Detect which cell encompasses the target text, then output its (x, y) center coordinate. 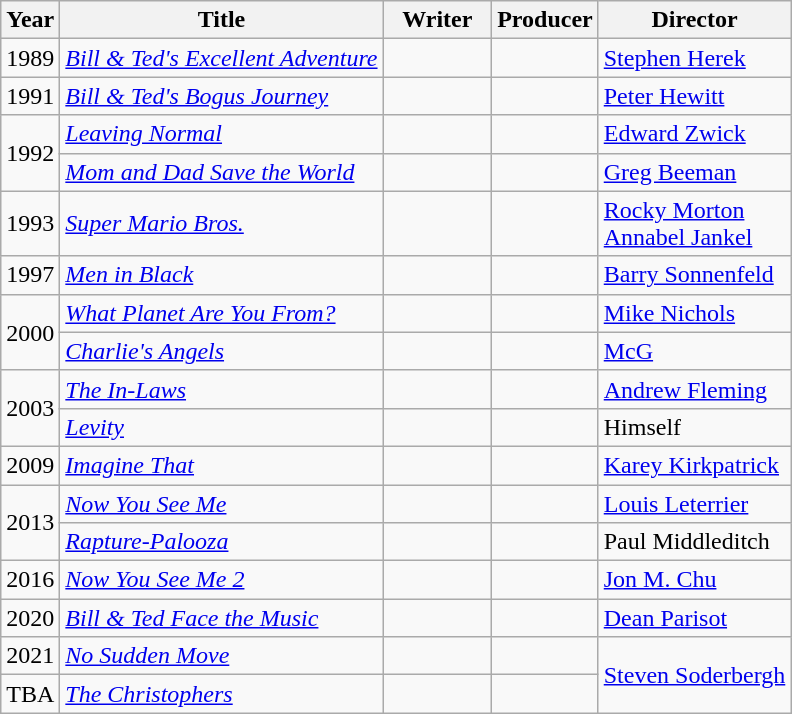
Rapture-Palooza (222, 542)
Bill & Ted's Bogus Journey (222, 96)
McG (694, 351)
Himself (694, 427)
Stephen Herek (694, 58)
Producer (546, 20)
2016 (30, 580)
Greg Beeman (694, 172)
1992 (30, 153)
Leaving Normal (222, 134)
Peter Hewitt (694, 96)
2021 (30, 656)
Title (222, 20)
Writer (438, 20)
Jon M. Chu (694, 580)
Bill & Ted Face the Music (222, 618)
Mom and Dad Save the World (222, 172)
2020 (30, 618)
Director (694, 20)
Steven Soderbergh (694, 675)
No Sudden Move (222, 656)
Bill & Ted's Excellent Adventure (222, 58)
Levity (222, 427)
Louis Leterrier (694, 503)
Karey Kirkpatrick (694, 465)
Now You See Me 2 (222, 580)
Super Mario Bros. (222, 224)
2003 (30, 408)
1993 (30, 224)
1989 (30, 58)
Paul Middleditch (694, 542)
Now You See Me (222, 503)
Imagine That (222, 465)
Charlie's Angels (222, 351)
1991 (30, 96)
What Planet Are You From? (222, 313)
Year (30, 20)
TBA (30, 694)
Rocky MortonAnnabel Jankel (694, 224)
Men in Black (222, 275)
2009 (30, 465)
The In-Laws (222, 389)
Edward Zwick (694, 134)
Andrew Fleming (694, 389)
Barry Sonnenfeld (694, 275)
Mike Nichols (694, 313)
2013 (30, 522)
The Christophers (222, 694)
1997 (30, 275)
Dean Parisot (694, 618)
2000 (30, 332)
